Provide the (X, Y) coordinate of the cell's center where the given text is located.  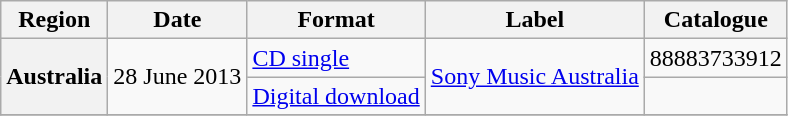
Australia (54, 77)
88883733912 (716, 58)
Sony Music Australia (534, 77)
Label (534, 20)
Region (54, 20)
Catalogue (716, 20)
CD single (336, 58)
28 June 2013 (178, 77)
Date (178, 20)
Format (336, 20)
Digital download (336, 96)
